Capture the cell that displays the provided text and extract its (X, Y) central coordinate. 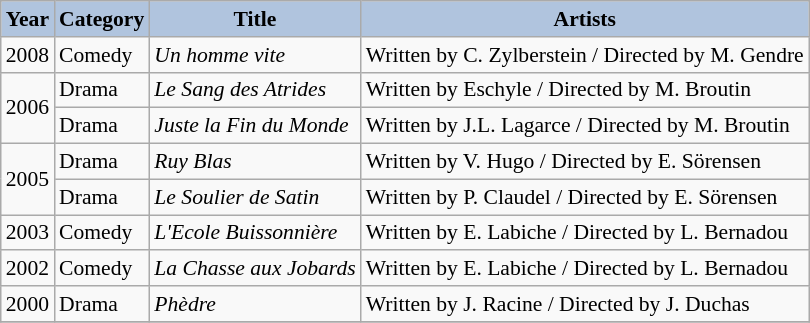
2000 (28, 304)
Ruy Blas (254, 162)
Written by P. Claudel / Directed by E. Sörensen (585, 197)
L'Ecole Buissonnière (254, 233)
Category (102, 19)
Le Soulier de Satin (254, 197)
Written by V. Hugo / Directed by E. Sörensen (585, 162)
Un homme vite (254, 55)
2003 (28, 233)
Written by C. Zylberstein / Directed by M. Gendre (585, 55)
Title (254, 19)
2002 (28, 269)
2006 (28, 108)
Year (28, 19)
La Chasse aux Jobards (254, 269)
Phèdre (254, 304)
Artists (585, 19)
Written by J. Racine / Directed by J. Duchas (585, 304)
Written by J.L. Lagarce / Directed by M. Broutin (585, 126)
2005 (28, 180)
2008 (28, 55)
Written by Eschyle / Directed by M. Broutin (585, 90)
Juste la Fin du Monde (254, 126)
Le Sang des Atrides (254, 90)
